Capture the cell that displays the provided text and extract its (x, y) central coordinate. 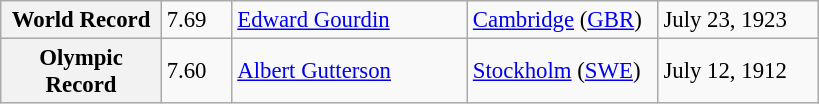
7.60 (196, 72)
Stockholm (SWE) (564, 72)
Albert Gutterson (350, 72)
Olympic Record (82, 72)
Cambridge (GBR) (564, 20)
July 12, 1912 (738, 72)
Edward Gourdin (350, 20)
July 23, 1923 (738, 20)
7.69 (196, 20)
World Record (82, 20)
